Return [x, y] of the center of cell containing provided text 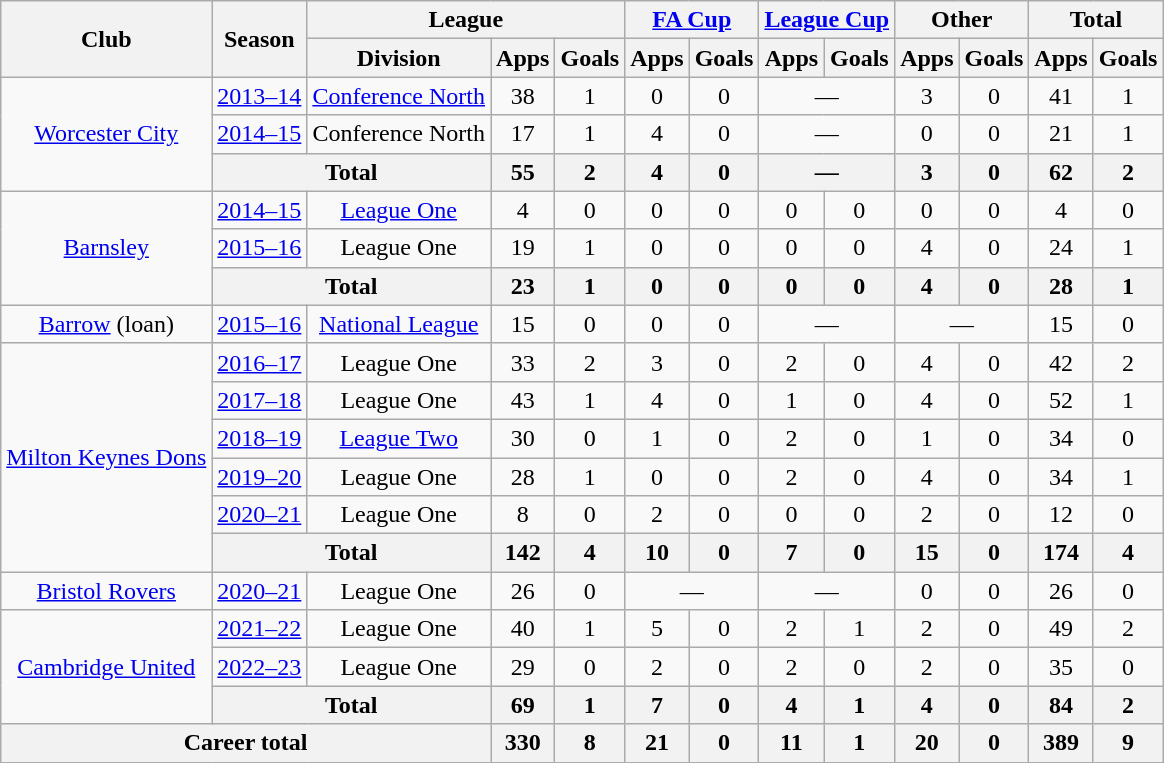
38 [523, 96]
Season [260, 39]
40 [523, 629]
2016–17 [260, 362]
Cambridge United [106, 667]
330 [523, 743]
35 [1061, 667]
Milton Keynes Dons [106, 457]
52 [1061, 400]
Bristol Rovers [106, 591]
174 [1061, 553]
2018–19 [260, 438]
23 [523, 286]
2021–22 [260, 629]
9 [1128, 743]
2022–23 [260, 667]
2019–20 [260, 477]
FA Cup [692, 20]
11 [792, 743]
389 [1061, 743]
2013–14 [260, 96]
League Cup [827, 20]
Division [399, 58]
49 [1061, 629]
National League [399, 324]
Barnsley [106, 248]
19 [523, 248]
29 [523, 667]
142 [523, 553]
2017–18 [260, 400]
20 [927, 743]
55 [523, 172]
League [466, 20]
33 [523, 362]
84 [1061, 705]
Club [106, 39]
Career total [246, 743]
Worcester City [106, 134]
League Two [399, 438]
12 [1061, 515]
41 [1061, 96]
Other [962, 20]
42 [1061, 362]
17 [523, 134]
Barrow (loan) [106, 324]
10 [657, 553]
24 [1061, 248]
62 [1061, 172]
43 [523, 400]
30 [523, 438]
5 [657, 629]
69 [523, 705]
